Determine the (X, Y) coordinate at the center of the cell enclosing the given text.  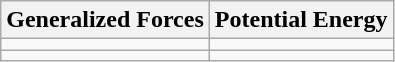
Generalized Forces (106, 20)
Potential Energy (301, 20)
